From the cell containing the given text, extract its center point as [X, Y] coordinate. 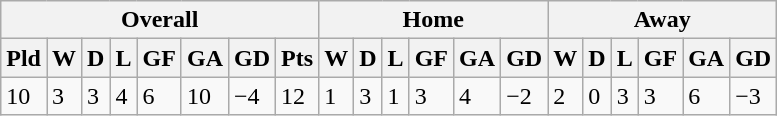
Pld [24, 58]
−3 [754, 96]
Away [662, 20]
2 [566, 96]
0 [597, 96]
Pts [298, 58]
Overall [160, 20]
Home [434, 20]
−2 [524, 96]
−4 [252, 96]
12 [298, 96]
